Extract the (X, Y) coordinate from the center of the cell holding the provided text.  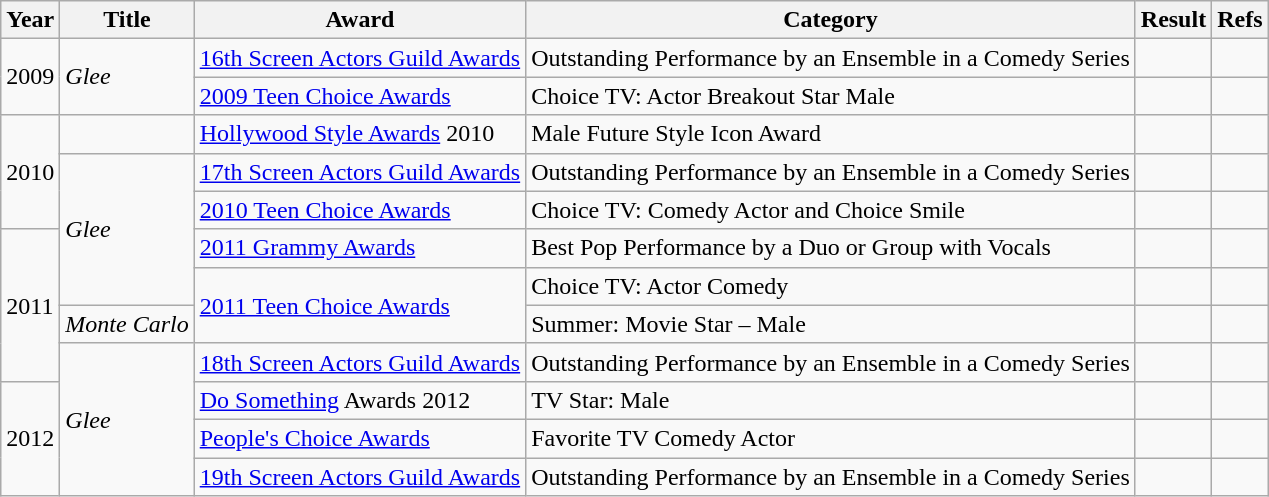
Award (360, 20)
Category (831, 20)
2010 (30, 172)
Choice TV: Actor Breakout Star Male (831, 96)
Favorite TV Comedy Actor (831, 438)
Summer: Movie Star – Male (831, 324)
People's Choice Awards (360, 438)
2009 Teen Choice Awards (360, 96)
Year (30, 20)
Refs (1240, 20)
17th Screen Actors Guild Awards (360, 172)
Do Something Awards 2012 (360, 400)
Monte Carlo (127, 324)
Male Future Style Icon Award (831, 134)
16th Screen Actors Guild Awards (360, 58)
Best Pop Performance by a Duo or Group with Vocals (831, 248)
2012 (30, 438)
Hollywood Style Awards 2010 (360, 134)
Choice TV: Actor Comedy (831, 286)
19th Screen Actors Guild Awards (360, 477)
2011 Grammy Awards (360, 248)
TV Star: Male (831, 400)
2011 (30, 305)
2010 Teen Choice Awards (360, 210)
Result (1173, 20)
2011 Teen Choice Awards (360, 305)
2009 (30, 77)
Choice TV: Comedy Actor and Choice Smile (831, 210)
Title (127, 20)
18th Screen Actors Guild Awards (360, 362)
